Return (X, Y) of the center of cell containing provided text 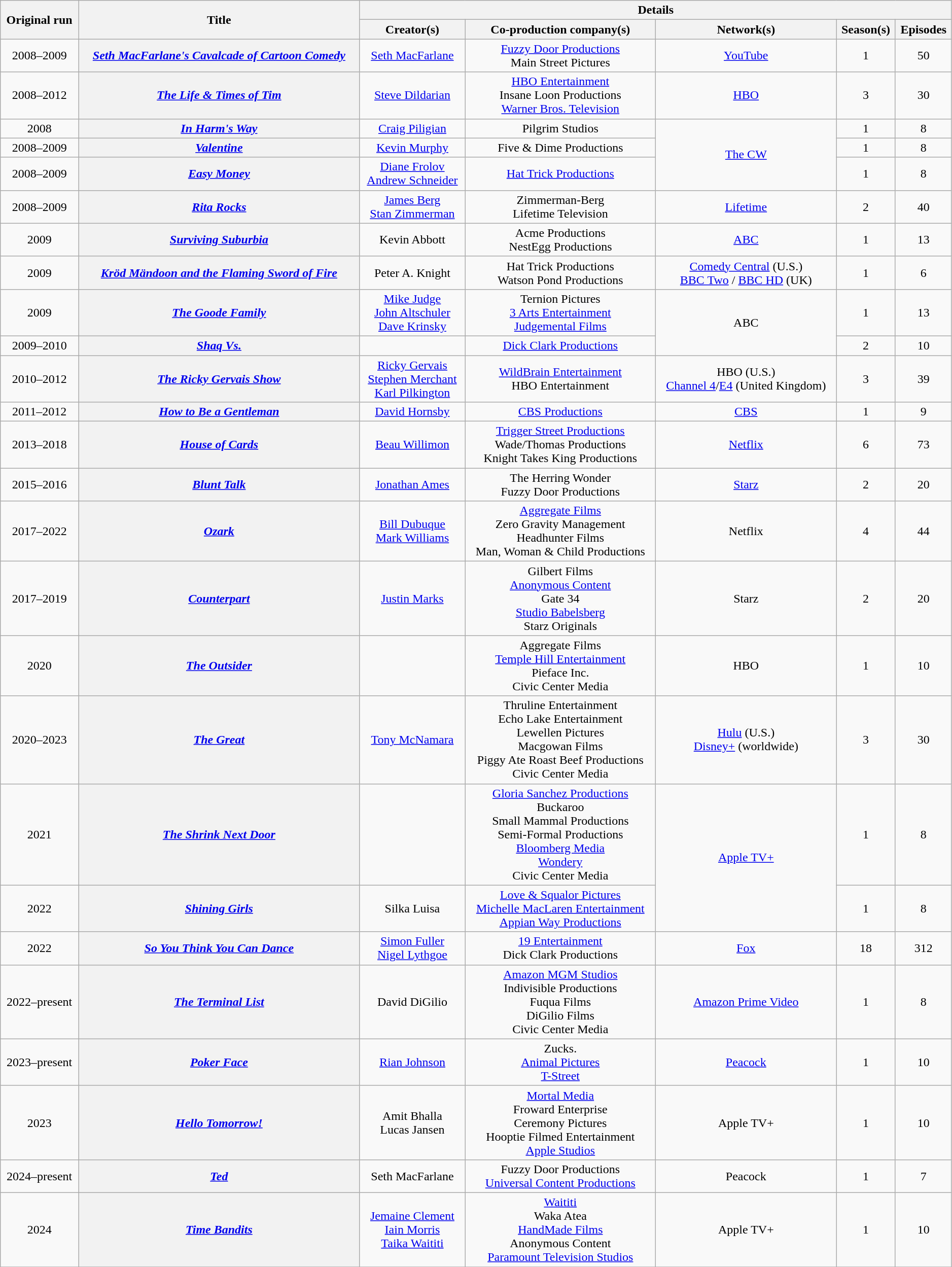
Kevin Abbott (412, 239)
Co-production company(s) (560, 29)
2023–present (40, 1062)
Kröd Mändoon and the Flaming Sword of Fire (219, 273)
Ricky GervaisStephen MerchantKarl Pilkington (412, 378)
2010–2012 (40, 378)
Fuzzy Door ProductionsMain Street Pictures (560, 56)
Fox (746, 948)
Hulu (U.S.)Disney+ (worldwide) (746, 740)
2017–2022 (40, 532)
Seth MacFarlane's Cavalcade of Cartoon Comedy (219, 56)
Comedy Central (U.S.)BBC Two / BBC HD (UK) (746, 273)
Simon FullerNigel Lythgoe (412, 948)
Hat Trick ProductionsWatson Pond Productions (560, 273)
Diane FrolovAndrew Schneider (412, 173)
9 (923, 412)
2024–present (40, 1176)
Pilgrim Studios (560, 128)
HBO EntertainmentInsane Loon ProductionsWarner Bros. Television (560, 95)
Time Bandits (219, 1229)
James BergStan Zimmerman (412, 207)
Steve Dildarian (412, 95)
39 (923, 378)
Ternion Pictures3 Arts EntertainmentJudgemental Films (560, 312)
Beau Willimon (412, 445)
2008–2012 (40, 95)
Hello Tomorrow! (219, 1122)
Jemaine ClementIain MorrisTaika Waititi (412, 1229)
Kevin Murphy (412, 148)
The Goode Family (219, 312)
Dick Clark Productions (560, 345)
HBO (U.S.)Channel 4/E4 (United Kingdom) (746, 378)
The Terminal List (219, 1002)
Acme ProductionsNestEgg Productions (560, 239)
Craig Piligian (412, 128)
Rita Rocks (219, 207)
2009–2010 (40, 345)
David Hornsby (412, 412)
2015–2016 (40, 485)
Rian Johnson (412, 1062)
2017–2019 (40, 599)
Trigger Street ProductionsWade/Thomas ProductionsKnight Takes King Productions (560, 445)
YouTube (746, 56)
Fuzzy Door ProductionsUniversal Content Productions (560, 1176)
Counterpart (219, 599)
So You Think You Can Dance (219, 948)
Gloria Sanchez ProductionsBuckarooSmall Mammal ProductionsSemi-Formal ProductionsBloomberg MediaWonderyCivic Center Media (560, 834)
Gilbert FilmsAnonymous ContentGate 34Studio BabelsbergStarz Originals (560, 599)
Mike JudgeJohn AltschulerDave Krinsky (412, 312)
Aggregate FilmsZero Gravity ManagementHeadhunter FilmsMan, Woman & Child Productions (560, 532)
Valentine (219, 148)
WildBrain EntertainmentHBO Entertainment (560, 378)
Tony McNamara (412, 740)
2024 (40, 1229)
Poker Face (219, 1062)
Peter A. Knight (412, 273)
The Outsider (219, 665)
The Ricky Gervais Show (219, 378)
Aggregate FilmsTemple Hill EntertainmentPieface Inc.Civic Center Media (560, 665)
7 (923, 1176)
2020 (40, 665)
Easy Money (219, 173)
Blunt Talk (219, 485)
44 (923, 532)
Zimmerman-BergLifetime Television (560, 207)
Season(s) (866, 29)
How to Be a Gentleman (219, 412)
18 (866, 948)
The Shrink Next Door (219, 834)
The Great (219, 740)
Ted (219, 1176)
CBS Productions (560, 412)
Surviving Suburbia (219, 239)
Hat Trick Productions (560, 173)
Silka Luisa (412, 908)
Mortal MediaFroward EnterpriseCeremony PicturesHooptie Filmed EntertainmentApple Studios (560, 1122)
Original run (40, 20)
The Herring WonderFuzzy Door Productions (560, 485)
Title (219, 20)
2022–present (40, 1002)
House of Cards (219, 445)
19 EntertainmentDick Clark Productions (560, 948)
Justin Marks (412, 599)
73 (923, 445)
WaititiWaka AteaHandMade FilmsAnonymous ContentParamount Television Studios (560, 1229)
50 (923, 56)
Lifetime (746, 207)
2013–2018 (40, 445)
4 (866, 532)
40 (923, 207)
312 (923, 948)
Amazon Prime Video (746, 1002)
Love & Squalor PicturesMichelle MacLaren EntertainmentAppian Way Productions (560, 908)
Network(s) (746, 29)
2023 (40, 1122)
CBS (746, 412)
David DiGilio (412, 1002)
2021 (40, 834)
Bill DubuqueMark Williams (412, 532)
Episodes (923, 29)
Five & Dime Productions (560, 148)
In Harm's Way (219, 128)
2011–2012 (40, 412)
2020–2023 (40, 740)
Thruline EntertainmentEcho Lake EntertainmentLewellen PicturesMacgowan FilmsPiggy Ate Roast Beef ProductionsCivic Center Media (560, 740)
Shining Girls (219, 908)
Zucks.Animal PicturesT-Street (560, 1062)
Creator(s) (412, 29)
2008 (40, 128)
Shaq Vs. (219, 345)
Ozark (219, 532)
The Life & Times of Tim (219, 95)
The CW (746, 154)
Amazon MGM StudiosIndivisible ProductionsFuqua FilmsDiGilio FilmsCivic Center Media (560, 1002)
Details (655, 10)
Jonathan Ames (412, 485)
Amit BhallaLucas Jansen (412, 1122)
